Pinpoint the cell where the given text exists, returning its [X, Y] midpoint coordinate. 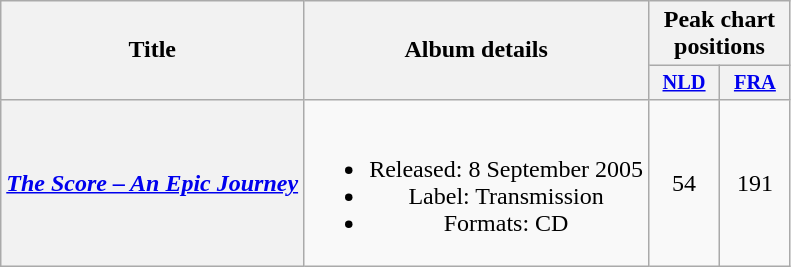
Peak chart positions [720, 34]
NLD [684, 83]
Released: 8 September 2005Label: TransmissionFormats: CD [476, 182]
Album details [476, 50]
Title [152, 50]
191 [754, 182]
FRA [754, 83]
The Score – An Epic Journey [152, 182]
54 [684, 182]
